From the cell containing the given text, extract its center point as (x, y) coordinate. 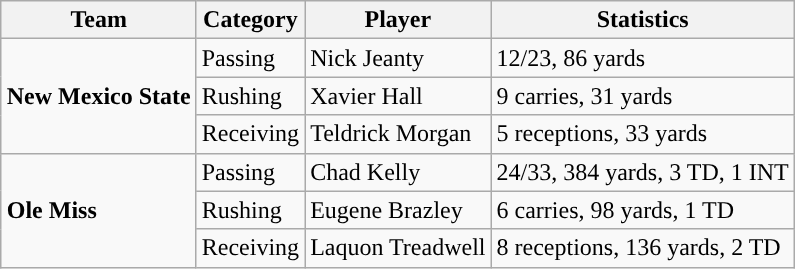
24/33, 384 yards, 3 TD, 1 INT (642, 172)
12/23, 86 yards (642, 58)
Xavier Hall (398, 96)
Eugene Brazley (398, 210)
Nick Jeanty (398, 58)
New Mexico State (98, 96)
Chad Kelly (398, 172)
Player (398, 20)
Category (250, 20)
8 receptions, 136 yards, 2 TD (642, 248)
Ole Miss (98, 210)
Laquon Treadwell (398, 248)
Team (98, 20)
Teldrick Morgan (398, 134)
6 carries, 98 yards, 1 TD (642, 210)
9 carries, 31 yards (642, 96)
5 receptions, 33 yards (642, 134)
Statistics (642, 20)
